Return the (X, Y) coordinate for the center point of the cell that contains the specified text.  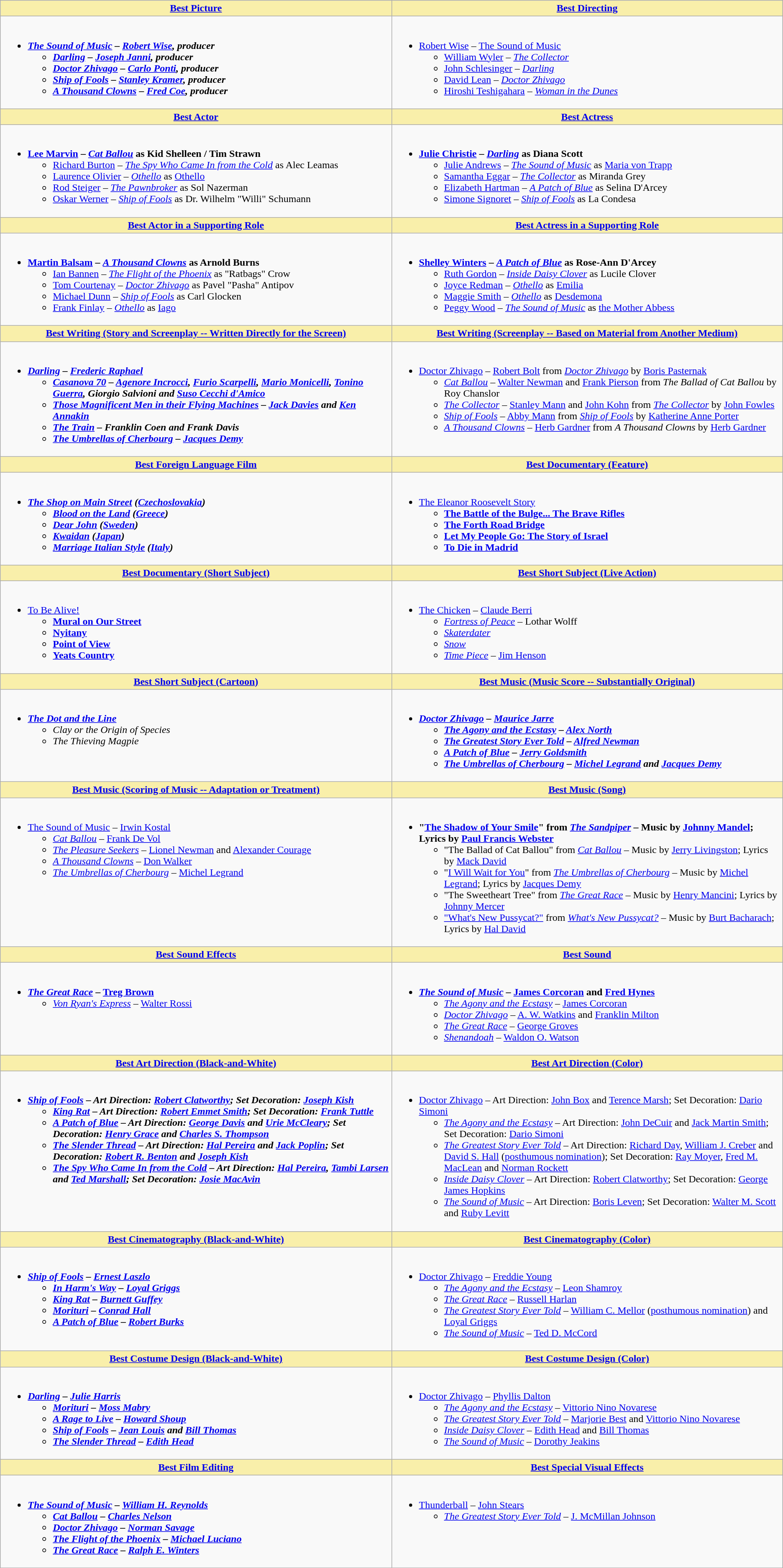
Best Documentary (Feature) (587, 464)
Best Art Direction (Black-and-White) (196, 1063)
Best Actor in a Supporting Role (196, 225)
Best Foreign Language Film (196, 464)
Best Sound (587, 955)
Best Picture (196, 8)
Best Sound Effects (196, 955)
Best Film Editing (196, 1467)
The Eleanor Roosevelt StoryThe Battle of the Bulge... The Brave RiflesThe Forth Road BridgeLet My People Go: The Story of IsraelTo Die in Madrid (587, 519)
Best Music (Music Score -- Substantially Original) (587, 682)
Best Actress in a Supporting Role (587, 225)
The Great Race – Treg Brown Von Ryan's Express – Walter Rossi (196, 1009)
Best Actress (587, 117)
Best Cinematography (Color) (587, 1239)
Best Writing (Screenplay -- Based on Material from Another Medium) (587, 333)
Best Directing (587, 8)
Thunderball – John StearsThe Greatest Story Ever Told – J. McMillan Johnson (587, 1521)
The Dot and the LineClay or the Origin of SpeciesThe Thieving Magpie (196, 735)
Best Documentary (Short Subject) (196, 573)
Best Costume Design (Color) (587, 1359)
Best Music (Scoring of Music -- Adaptation or Treatment) (196, 790)
Ship of Fools – Ernest LaszloIn Harm's Way – Loyal GriggsKing Rat – Burnett GuffeyMorituri – Conrad HallA Patch of Blue – Robert Burks (196, 1299)
Darling – Julie HarrisMorituri – Moss MabryA Rage to Live – Howard ShoupShip of Fools – Jean Louis and Bill ThomasThe Slender Thread – Edith Head (196, 1413)
Best Actor (196, 117)
To Be Alive!Mural on Our StreetNyitanyPoint of ViewYeats Country (196, 627)
Best Costume Design (Black-and-White) (196, 1359)
The Shop on Main Street (Czechoslovakia)Blood on the Land (Greece)Dear John (Sweden)Kwaidan (Japan)Marriage Italian Style (Italy) (196, 519)
Best Music (Song) (587, 790)
Best Cinematography (Black-and-White) (196, 1239)
Best Short Subject (Live Action) (587, 573)
Best Short Subject (Cartoon) (196, 682)
Best Writing (Story and Screenplay -- Written Directly for the Screen) (196, 333)
Best Art Direction (Color) (587, 1063)
The Chicken – Claude BerriFortress of Peace – Lothar WolffSkaterdaterSnowTime Piece – Jim Henson (587, 627)
Best Special Visual Effects (587, 1467)
